For the text-containing cell, return its midpoint in (x, y) coordinate format. 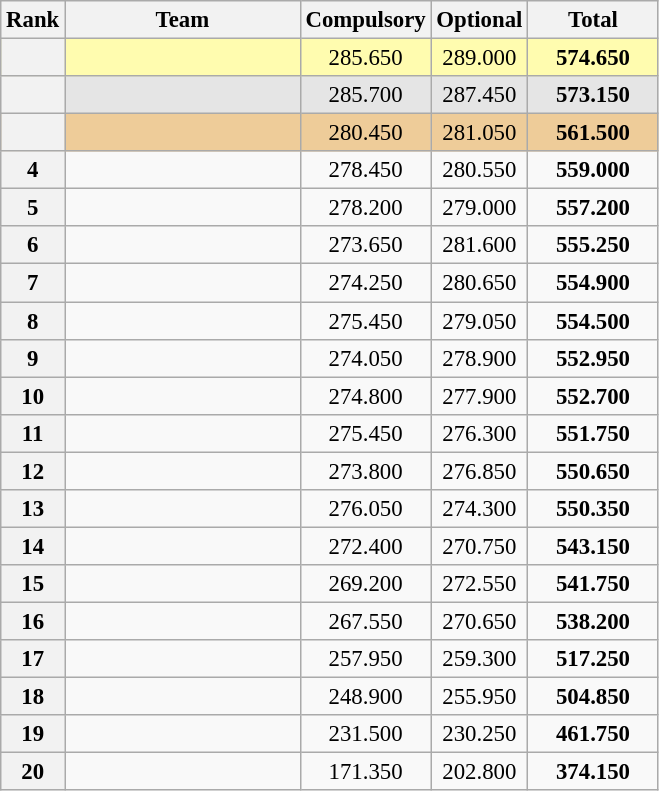
12 (33, 471)
273.800 (366, 471)
274.300 (480, 509)
257.950 (366, 659)
274.050 (366, 358)
273.650 (366, 245)
9 (33, 358)
255.950 (480, 697)
276.300 (480, 433)
10 (33, 396)
7 (33, 283)
259.300 (480, 659)
248.900 (366, 697)
287.450 (480, 95)
6 (33, 245)
279.050 (480, 321)
272.400 (366, 546)
504.850 (594, 697)
5 (33, 208)
280.450 (366, 133)
557.200 (594, 208)
16 (33, 621)
278.900 (480, 358)
279.000 (480, 208)
573.150 (594, 95)
14 (33, 546)
277.900 (480, 396)
270.650 (480, 621)
274.800 (366, 396)
374.150 (594, 772)
13 (33, 509)
Compulsory (366, 20)
552.950 (594, 358)
281.600 (480, 245)
550.650 (594, 471)
11 (33, 433)
543.150 (594, 546)
8 (33, 321)
Rank (33, 20)
278.450 (366, 170)
272.550 (480, 584)
202.800 (480, 772)
289.000 (480, 58)
551.750 (594, 433)
15 (33, 584)
276.850 (480, 471)
285.650 (366, 58)
538.200 (594, 621)
285.700 (366, 95)
559.000 (594, 170)
267.550 (366, 621)
269.200 (366, 584)
18 (33, 697)
550.350 (594, 509)
554.500 (594, 321)
Optional (480, 20)
171.350 (366, 772)
276.050 (366, 509)
20 (33, 772)
574.650 (594, 58)
231.500 (366, 734)
461.750 (594, 734)
281.050 (480, 133)
280.650 (480, 283)
274.250 (366, 283)
278.200 (366, 208)
Team (183, 20)
280.550 (480, 170)
Total (594, 20)
561.500 (594, 133)
555.250 (594, 245)
517.250 (594, 659)
4 (33, 170)
19 (33, 734)
270.750 (480, 546)
552.700 (594, 396)
17 (33, 659)
230.250 (480, 734)
554.900 (594, 283)
541.750 (594, 584)
